From the cell containing the given text, extract its center point as (x, y) coordinate. 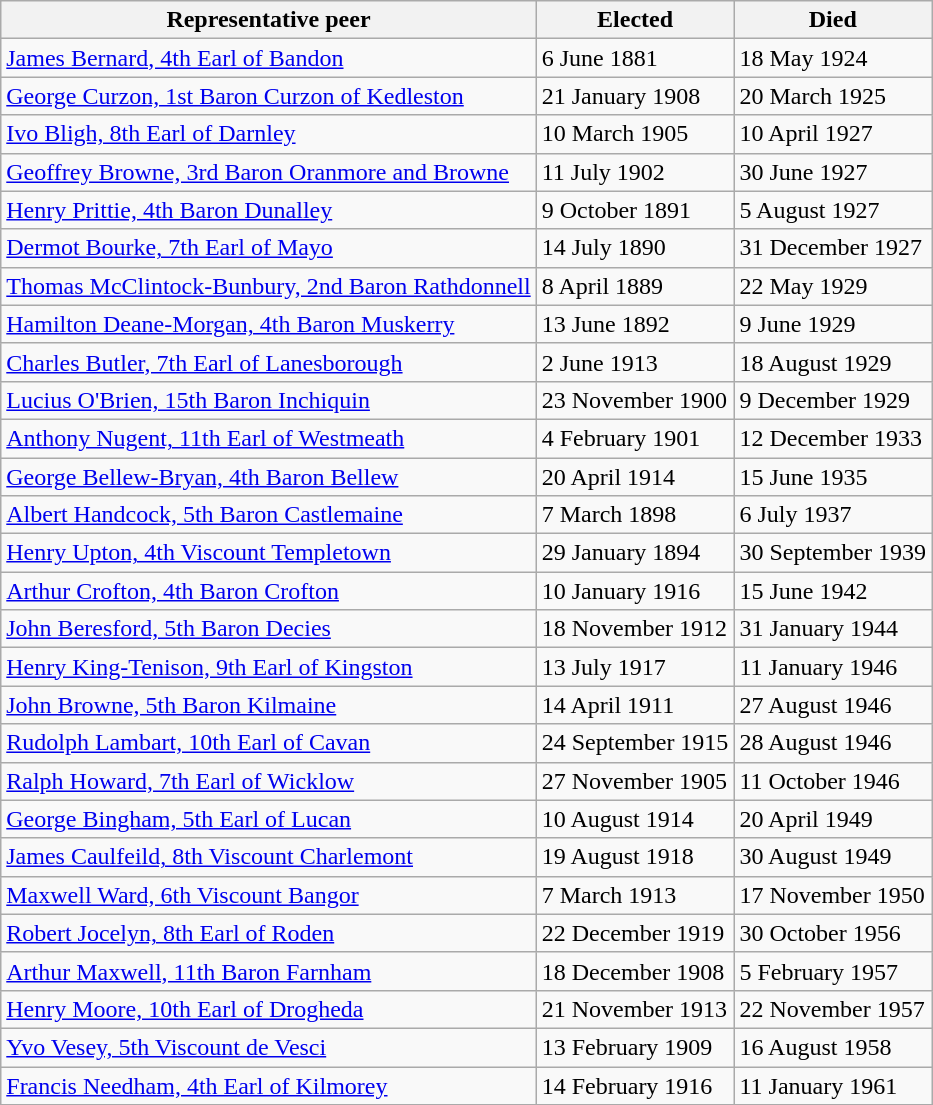
Dermot Bourke, 7th Earl of Mayo (268, 248)
30 August 1949 (833, 857)
30 June 1927 (833, 172)
7 March 1898 (635, 515)
10 August 1914 (635, 819)
5 August 1927 (833, 210)
22 November 1957 (833, 1009)
Lucius O'Brien, 15th Baron Inchiquin (268, 400)
18 December 1908 (635, 971)
22 December 1919 (635, 933)
Anthony Nugent, 11th Earl of Westmeath (268, 438)
19 August 1918 (635, 857)
9 October 1891 (635, 210)
2 June 1913 (635, 362)
Francis Needham, 4th Earl of Kilmorey (268, 1085)
10 April 1927 (833, 134)
Thomas McClintock-Bunbury, 2nd Baron Rathdonnell (268, 286)
Henry King-Tenison, 9th Earl of Kingston (268, 667)
Ivo Bligh, 8th Earl of Darnley (268, 134)
11 January 1946 (833, 667)
5 February 1957 (833, 971)
21 November 1913 (635, 1009)
Geoffrey Browne, 3rd Baron Oranmore and Browne (268, 172)
4 February 1901 (635, 438)
7 March 1913 (635, 895)
31 January 1944 (833, 629)
14 July 1890 (635, 248)
27 November 1905 (635, 781)
Henry Moore, 10th Earl of Drogheda (268, 1009)
9 June 1929 (833, 324)
George Curzon, 1st Baron Curzon of Kedleston (268, 96)
20 April 1949 (833, 819)
Robert Jocelyn, 8th Earl of Roden (268, 933)
Albert Handcock, 5th Baron Castlemaine (268, 515)
John Beresford, 5th Baron Decies (268, 629)
13 June 1892 (635, 324)
13 July 1917 (635, 667)
Charles Butler, 7th Earl of Lanesborough (268, 362)
30 October 1956 (833, 933)
11 January 1961 (833, 1085)
Arthur Maxwell, 11th Baron Farnham (268, 971)
Representative peer (268, 20)
James Bernard, 4th Earl of Bandon (268, 58)
6 July 1937 (833, 515)
18 August 1929 (833, 362)
21 January 1908 (635, 96)
31 December 1927 (833, 248)
27 August 1946 (833, 705)
24 September 1915 (635, 743)
Hamilton Deane-Morgan, 4th Baron Muskerry (268, 324)
8 April 1889 (635, 286)
Elected (635, 20)
29 January 1894 (635, 553)
30 September 1939 (833, 553)
20 April 1914 (635, 477)
Died (833, 20)
George Bellew-Bryan, 4th Baron Bellew (268, 477)
22 May 1929 (833, 286)
John Browne, 5th Baron Kilmaine (268, 705)
Rudolph Lambart, 10th Earl of Cavan (268, 743)
Maxwell Ward, 6th Viscount Bangor (268, 895)
10 January 1916 (635, 591)
14 April 1911 (635, 705)
12 December 1933 (833, 438)
Henry Upton, 4th Viscount Templetown (268, 553)
11 October 1946 (833, 781)
6 June 1881 (635, 58)
15 June 1942 (833, 591)
23 November 1900 (635, 400)
Henry Prittie, 4th Baron Dunalley (268, 210)
Yvo Vesey, 5th Viscount de Vesci (268, 1047)
11 July 1902 (635, 172)
Arthur Crofton, 4th Baron Crofton (268, 591)
18 May 1924 (833, 58)
George Bingham, 5th Earl of Lucan (268, 819)
16 August 1958 (833, 1047)
10 March 1905 (635, 134)
28 August 1946 (833, 743)
13 February 1909 (635, 1047)
James Caulfeild, 8th Viscount Charlemont (268, 857)
15 June 1935 (833, 477)
Ralph Howard, 7th Earl of Wicklow (268, 781)
20 March 1925 (833, 96)
9 December 1929 (833, 400)
17 November 1950 (833, 895)
18 November 1912 (635, 629)
14 February 1916 (635, 1085)
